Output the (X, Y) coordinate of the center of the cell containing the given text.  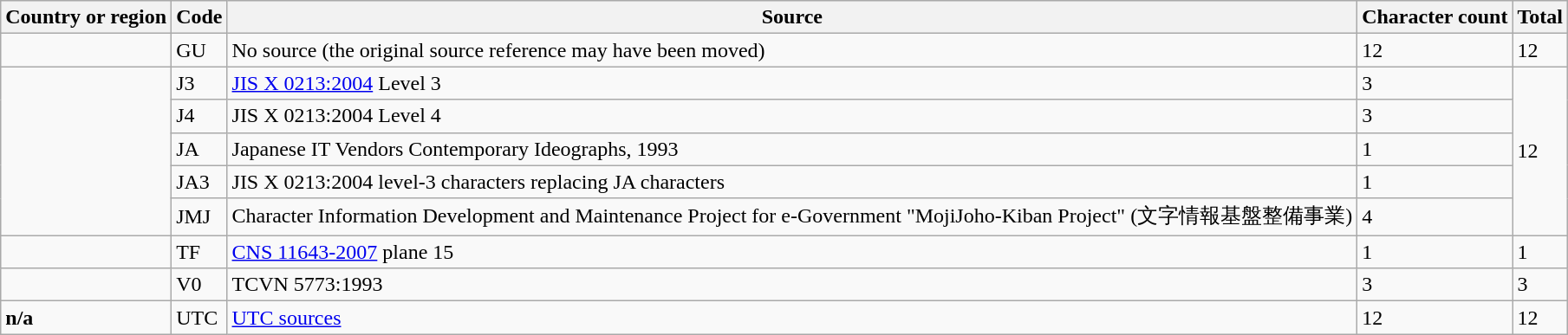
UTC sources (792, 318)
Japanese IT Vendors Contemporary Ideographs, 1993 (792, 149)
TCVN 5773:1993 (792, 285)
J4 (199, 116)
TF (199, 252)
Country or region (87, 17)
V0 (199, 285)
J3 (199, 83)
UTC (199, 318)
JA3 (199, 182)
JIS X 0213:2004 Level 3 (792, 83)
No source (the original source reference may have been moved) (792, 50)
Code (199, 17)
n/a (87, 318)
4 (1435, 216)
GU (199, 50)
Character count (1435, 17)
Total (1540, 17)
Source (792, 17)
Character Information Development and Maintenance Project for e-Government "MojiJoho-Kiban Project" (文字情報基盤整備事業) (792, 216)
JIS X 0213:2004 Level 4 (792, 116)
JMJ (199, 216)
JIS X 0213:2004 level-3 characters replacing JA characters (792, 182)
CNS 11643-2007 plane 15 (792, 252)
JA (199, 149)
